For the text-containing cell, return its midpoint in (x, y) coordinate format. 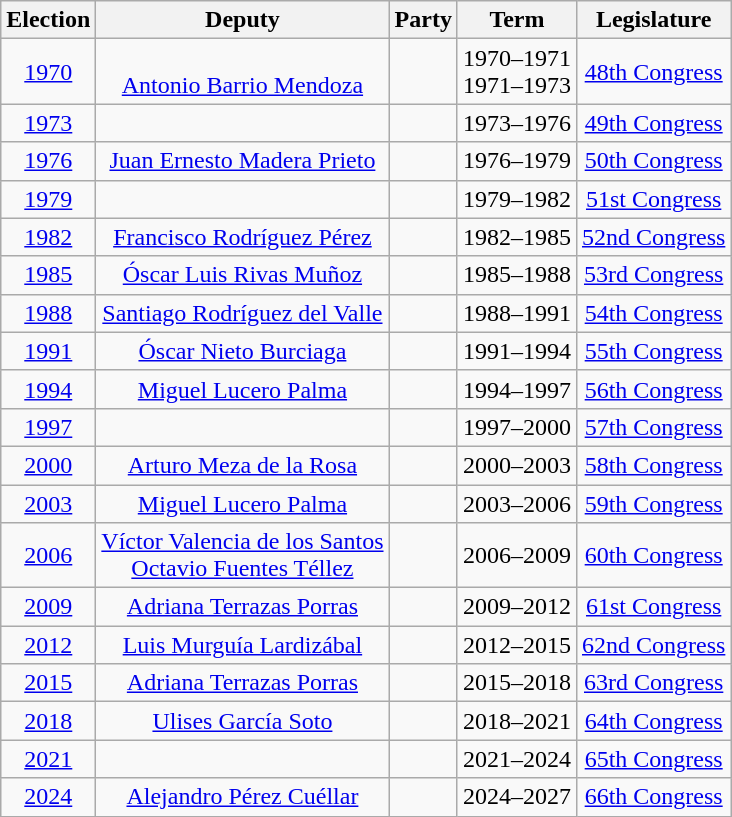
1985 (48, 275)
2015 (48, 683)
Arturo Meza de la Rosa (242, 465)
61st Congress (653, 607)
53rd Congress (653, 275)
1973 (48, 123)
1988 (48, 313)
2006–2009 (516, 556)
2003 (48, 503)
2000–2003 (516, 465)
1991 (48, 351)
Election (48, 20)
Deputy (242, 20)
51st Congress (653, 199)
2018–2021 (516, 721)
2000 (48, 465)
1973–1976 (516, 123)
1988–1991 (516, 313)
Víctor Valencia de los SantosOctavio Fuentes Téllez (242, 556)
1970–19711971–1973 (516, 72)
Legislature (653, 20)
1985–1988 (516, 275)
2015–2018 (516, 683)
2012–2015 (516, 645)
2024 (48, 797)
2012 (48, 645)
54th Congress (653, 313)
1982 (48, 237)
57th Congress (653, 427)
Juan Ernesto Madera Prieto (242, 161)
2024–2027 (516, 797)
2018 (48, 721)
63rd Congress (653, 683)
Antonio Barrio Mendoza (242, 72)
2006 (48, 556)
1997–2000 (516, 427)
58th Congress (653, 465)
2003–2006 (516, 503)
1982–1985 (516, 237)
Party (423, 20)
59th Congress (653, 503)
1976–1979 (516, 161)
Ulises García Soto (242, 721)
50th Congress (653, 161)
Luis Murguía Lardizábal (242, 645)
1997 (48, 427)
Óscar Nieto Burciaga (242, 351)
1979 (48, 199)
1976 (48, 161)
55th Congress (653, 351)
Óscar Luis Rivas Muñoz (242, 275)
Alejandro Pérez Cuéllar (242, 797)
60th Congress (653, 556)
1994–1997 (516, 389)
48th Congress (653, 72)
Term (516, 20)
56th Congress (653, 389)
1991–1994 (516, 351)
2021 (48, 759)
62nd Congress (653, 645)
66th Congress (653, 797)
1994 (48, 389)
1970 (48, 72)
1979–1982 (516, 199)
2021–2024 (516, 759)
2009 (48, 607)
64th Congress (653, 721)
2009–2012 (516, 607)
Francisco Rodríguez Pérez (242, 237)
Santiago Rodríguez del Valle (242, 313)
49th Congress (653, 123)
52nd Congress (653, 237)
65th Congress (653, 759)
